Find where the given text appears and provide that cell's center as (X, Y) coordinate. 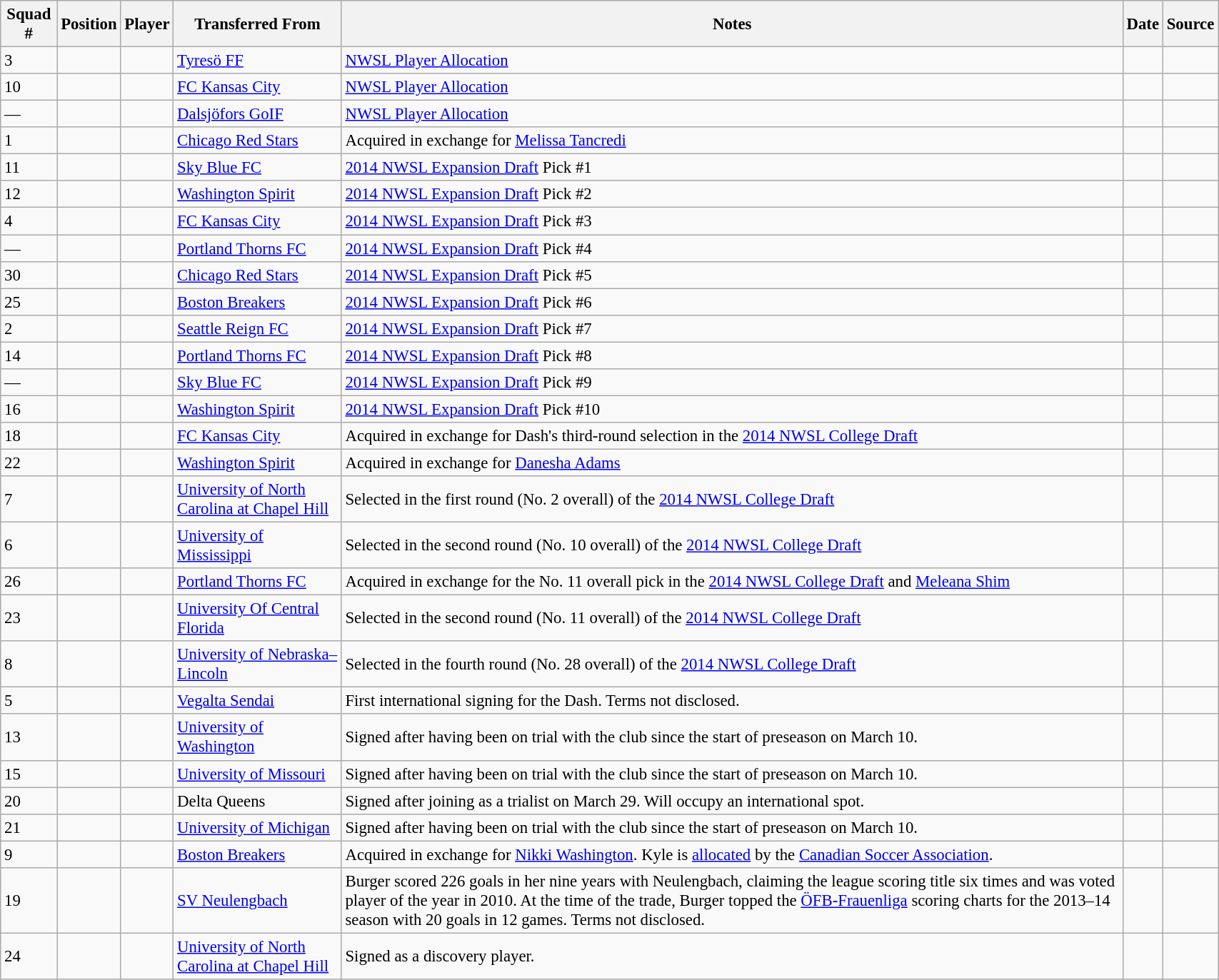
Squad # (29, 24)
Selected in the first round (No. 2 overall) of the 2014 NWSL College Draft (732, 500)
18 (29, 436)
Acquired in exchange for Melissa Tancredi (732, 141)
Delta Queens (257, 801)
Tyresö FF (257, 61)
2014 NWSL Expansion Draft Pick #3 (732, 221)
3 (29, 61)
Signed after joining as a trialist on March 29. Will occupy an international spot. (732, 801)
20 (29, 801)
Notes (732, 24)
Acquired in exchange for the No. 11 overall pick in the 2014 NWSL College Draft and Meleana Shim (732, 582)
University of Michigan (257, 827)
Transferred From (257, 24)
16 (29, 409)
13 (29, 738)
Signed as a discovery player. (732, 956)
30 (29, 275)
2014 NWSL Expansion Draft Pick #8 (732, 355)
2014 NWSL Expansion Draft Pick #1 (732, 168)
22 (29, 463)
26 (29, 582)
2014 NWSL Expansion Draft Pick #6 (732, 302)
Dalsjöfors GoIF (257, 114)
14 (29, 355)
University Of Central Florida (257, 618)
23 (29, 618)
Acquired in exchange for Danesha Adams (732, 463)
Player (147, 24)
15 (29, 774)
2014 NWSL Expansion Draft Pick #10 (732, 409)
University of Washington (257, 738)
19 (29, 901)
10 (29, 87)
University of Nebraska–Lincoln (257, 664)
6 (29, 545)
Date (1143, 24)
7 (29, 500)
25 (29, 302)
11 (29, 168)
Vegalta Sendai (257, 701)
2014 NWSL Expansion Draft Pick #5 (732, 275)
Selected in the fourth round (No. 28 overall) of the 2014 NWSL College Draft (732, 664)
12 (29, 195)
Source (1190, 24)
8 (29, 664)
Selected in the second round (No. 11 overall) of the 2014 NWSL College Draft (732, 618)
9 (29, 854)
2014 NWSL Expansion Draft Pick #4 (732, 248)
SV Neulengbach (257, 901)
Acquired in exchange for Nikki Washington. Kyle is allocated by the Canadian Soccer Association. (732, 854)
21 (29, 827)
University of Mississippi (257, 545)
4 (29, 221)
2014 NWSL Expansion Draft Pick #7 (732, 328)
24 (29, 956)
2 (29, 328)
2014 NWSL Expansion Draft Pick #9 (732, 383)
Seattle Reign FC (257, 328)
2014 NWSL Expansion Draft Pick #2 (732, 195)
5 (29, 701)
First international signing for the Dash. Terms not disclosed. (732, 701)
Acquired in exchange for Dash's third-round selection in the 2014 NWSL College Draft (732, 436)
Selected in the second round (No. 10 overall) of the 2014 NWSL College Draft (732, 545)
1 (29, 141)
University of Missouri (257, 774)
Position (89, 24)
